Locate the cell with the specified text and output its [x, y] center coordinate. 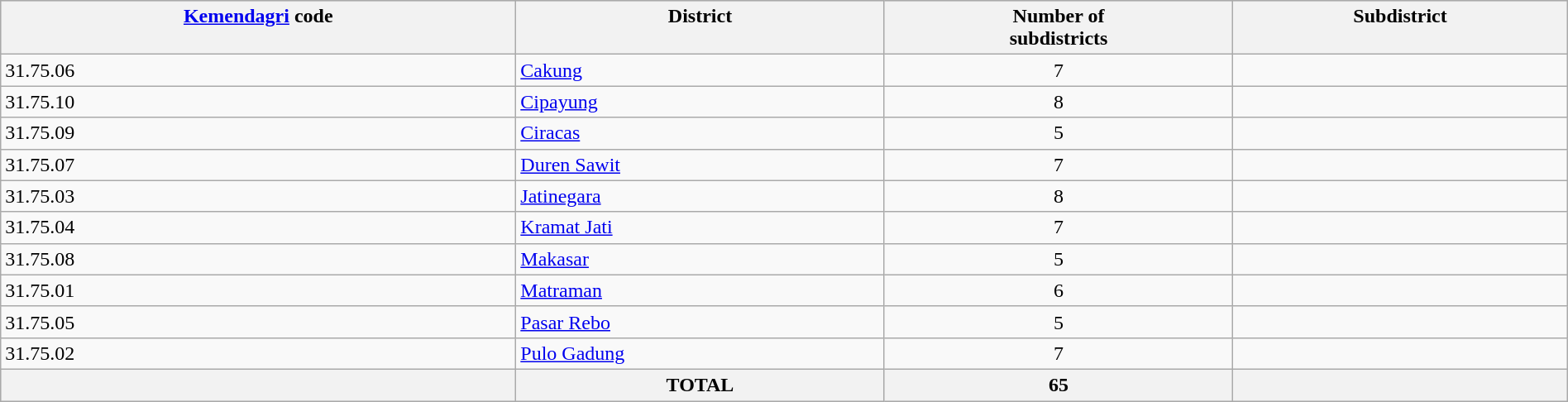
31.75.03 [258, 196]
31.75.10 [258, 102]
District [700, 28]
31.75.07 [258, 165]
Kemendagri code [258, 28]
TOTAL [700, 385]
Duren Sawit [700, 165]
31.75.01 [258, 290]
65 [1059, 385]
Ciracas [700, 133]
Jatinegara [700, 196]
Pasar Rebo [700, 322]
31.75.05 [258, 322]
31.75.08 [258, 259]
Pulo Gadung [700, 353]
31.75.06 [258, 70]
Cipayung [700, 102]
31.75.09 [258, 133]
Number ofsubdistricts [1059, 28]
Matraman [700, 290]
Subdistrict [1400, 28]
Makasar [700, 259]
Cakung [700, 70]
6 [1059, 290]
Kramat Jati [700, 227]
31.75.02 [258, 353]
31.75.04 [258, 227]
